Find where the given text appears and provide that cell's center as (X, Y) coordinate. 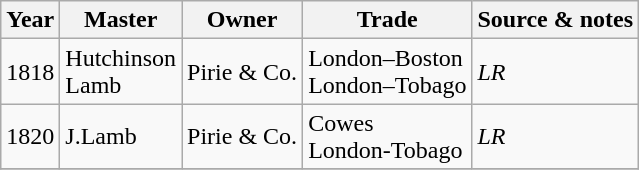
Source & notes (556, 20)
Master (121, 20)
Trade (388, 20)
London–BostonLondon–Tobago (388, 72)
Year (30, 20)
1820 (30, 136)
Owner (242, 20)
1818 (30, 72)
HutchinsonLamb (121, 72)
J.Lamb (121, 136)
CowesLondon-Tobago (388, 136)
